Detect which cell encompasses the target text, then output its (x, y) center coordinate. 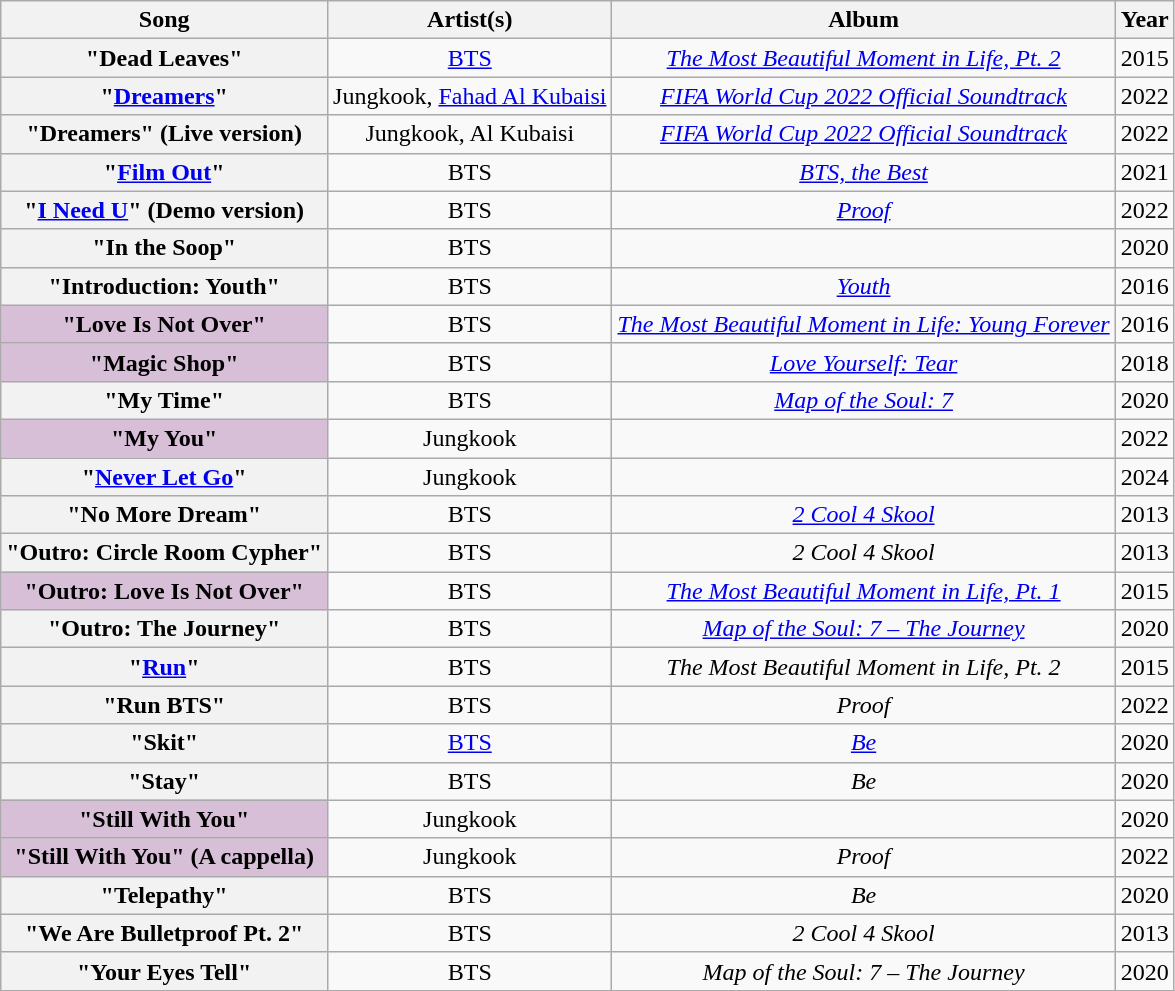
Artist(s) (470, 20)
"Love Is Not Over" (164, 324)
"Skit" (164, 743)
"Run" (164, 667)
Jungkook, Al Kubaisi (470, 134)
"Stay" (164, 781)
Album (864, 20)
"Dreamers" (Live version) (164, 134)
"In the Soop" (164, 248)
The Most Beautiful Moment in Life: Young Forever (864, 324)
"Still With You" (A cappella) (164, 857)
"I Need U" (Demo version) (164, 210)
"Outro: Circle Room Cypher" (164, 553)
"Dead Leaves" (164, 58)
"Never Let Go" (164, 477)
"Run BTS" (164, 705)
"Outro: Love Is Not Over" (164, 591)
"We Are Bulletproof Pt. 2" (164, 933)
2024 (1144, 477)
Youth (864, 286)
"My You" (164, 438)
"Magic Shop" (164, 362)
The Most Beautiful Moment in Life, Pt. 1 (864, 591)
2018 (1144, 362)
Song (164, 20)
"No More Dream" (164, 515)
"Dreamers" (164, 96)
2021 (1144, 172)
"Introduction: Youth" (164, 286)
"Still With You" (164, 819)
Map of the Soul: 7 (864, 400)
"Outro: The Journey" (164, 629)
Jungkook, Fahad Al Kubaisi (470, 96)
BTS, the Best (864, 172)
"Telepathy" (164, 895)
Love Yourself: Tear (864, 362)
"Your Eyes Tell" (164, 971)
Year (1144, 20)
"Film Out" (164, 172)
"My Time" (164, 400)
